For the text-containing cell, return its midpoint in [X, Y] coordinate format. 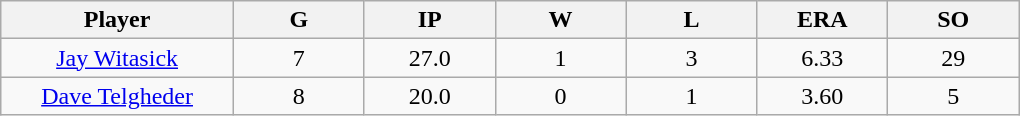
5 [954, 96]
29 [954, 58]
Dave Telgheder [118, 96]
G [298, 20]
3.60 [822, 96]
Jay Witasick [118, 58]
ERA [822, 20]
L [692, 20]
W [560, 20]
SO [954, 20]
6.33 [822, 58]
0 [560, 96]
IP [430, 20]
3 [692, 58]
8 [298, 96]
Player [118, 20]
27.0 [430, 58]
7 [298, 58]
20.0 [430, 96]
